For the text-containing cell, return its midpoint in (X, Y) coordinate format. 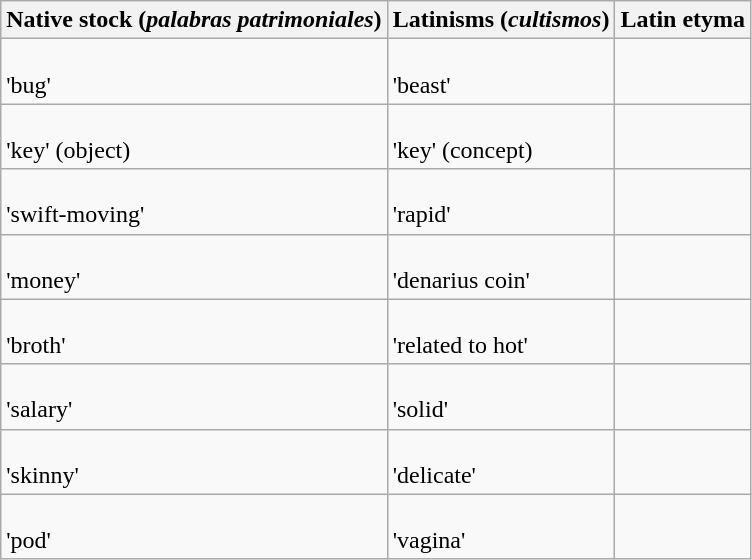
'skinny' (194, 462)
'related to hot' (501, 332)
Native stock (palabras patrimoniales) (194, 20)
'salary' (194, 396)
'key' (object) (194, 136)
'money' (194, 266)
Latin etyma (683, 20)
'denarius coin' (501, 266)
'bug' (194, 72)
'vagina' (501, 526)
'solid' (501, 396)
'rapid' (501, 202)
'key' (concept) (501, 136)
'swift-moving' (194, 202)
'beast' (501, 72)
Latinisms (cultismos) (501, 20)
'broth' (194, 332)
'delicate' (501, 462)
'pod' (194, 526)
